Return (x, y) of the center of cell containing provided text 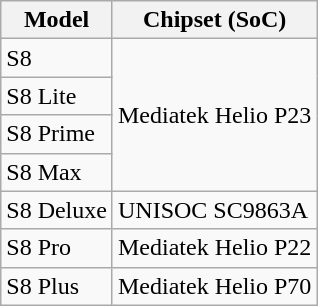
Mediatek Helio P22 (214, 248)
S8 Prime (57, 134)
S8 Pro (57, 248)
S8 Lite (57, 96)
Model (57, 20)
S8 Max (57, 172)
UNISOC SC9863A (214, 210)
S8 Deluxe (57, 210)
Mediatek Helio P70 (214, 286)
S8 Plus (57, 286)
Chipset (SoC) (214, 20)
Mediatek Helio P23 (214, 115)
S8 (57, 58)
